Pinpoint the cell where the given text exists, returning its (x, y) midpoint coordinate. 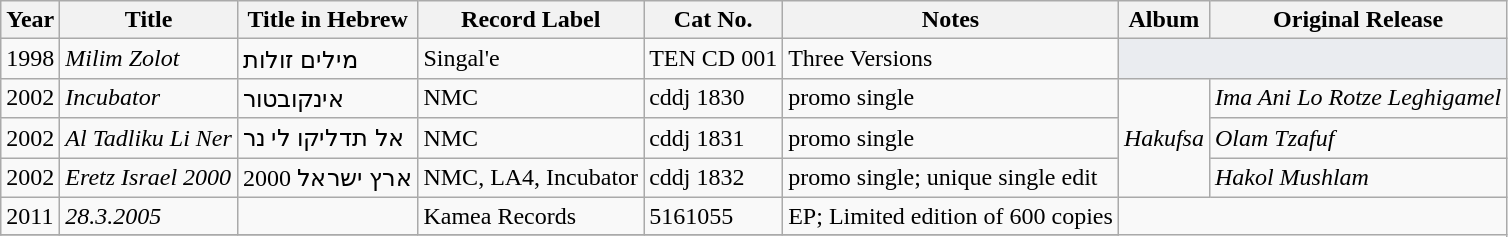
Record Label (531, 20)
Al Tadliku Li Ner (149, 138)
NMC, LA4, Incubator (531, 178)
Notes (951, 20)
5161055 (714, 216)
אינקובטור (328, 98)
Hakol Mushlam (1358, 178)
Ima Ani Lo Rotze Leghigamel (1358, 98)
Original Release (1358, 20)
28.3.2005 (149, 216)
Kamea Records (531, 216)
Olam Tzafuf (1358, 138)
promo single; unique single edit (951, 178)
Year (30, 20)
cddj 1831 (714, 138)
מילים זולות (328, 59)
TEN CD 001 (714, 59)
Hakufsa (1164, 138)
Cat No. (714, 20)
Title (149, 20)
Incubator (149, 98)
cddj 1830 (714, 98)
Milim Zolot (149, 59)
2011 (30, 216)
1998 (30, 59)
cddj 1832 (714, 178)
ארץ ישראל 2000 (328, 178)
Three Versions (951, 59)
Eretz Israel 2000 (149, 178)
EP; Limited edition of 600 copies (951, 216)
Singal'e (531, 59)
אל תדליקו לי נר (328, 138)
Album (1164, 20)
Title in Hebrew (328, 20)
